From the cell containing the given text, extract its center point as (X, Y) coordinate. 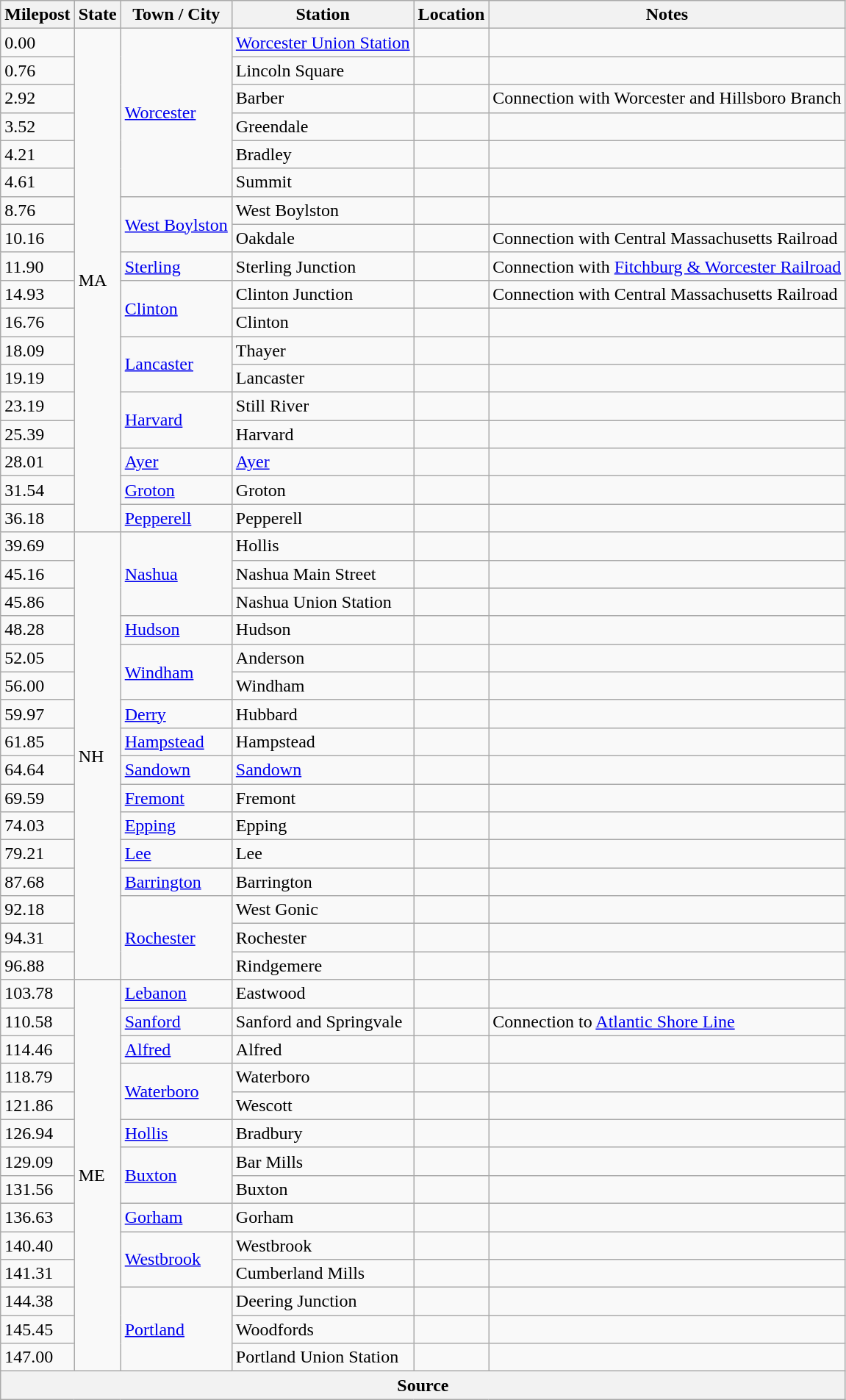
Deering Junction (323, 1302)
Sanford (176, 1022)
129.09 (37, 1161)
136.63 (37, 1217)
Location (451, 15)
0.00 (37, 43)
Connection with Fitchburg & Worcester Railroad (667, 266)
61.85 (37, 742)
Notes (667, 15)
31.54 (37, 490)
94.31 (37, 938)
45.16 (37, 574)
64.64 (37, 769)
39.69 (37, 546)
Bradley (323, 154)
2.92 (37, 98)
Barber (323, 98)
Connection with Worcester and Hillsboro Branch (667, 98)
131.56 (37, 1189)
74.03 (37, 826)
Wescott (323, 1105)
18.09 (37, 351)
Eastwood (323, 994)
Lebanon (176, 994)
Anderson (323, 658)
Lincoln Square (323, 71)
Woodfords (323, 1329)
10.16 (37, 238)
114.46 (37, 1049)
48.28 (37, 630)
Rindgemere (323, 966)
121.86 (37, 1105)
Sanford and Springvale (323, 1022)
Bar Mills (323, 1161)
Town / City (176, 15)
Thayer (323, 351)
16.76 (37, 322)
118.79 (37, 1077)
145.45 (37, 1329)
Worcester (176, 112)
59.97 (37, 714)
140.40 (37, 1246)
56.00 (37, 686)
Greendale (323, 126)
8.76 (37, 210)
Connection to Atlantic Shore Line (667, 1022)
25.39 (37, 434)
79.21 (37, 854)
52.05 (37, 658)
Derry (176, 714)
Summit (323, 182)
Sterling (176, 266)
87.68 (37, 882)
ME (97, 1176)
MA (97, 281)
Portland Union Station (323, 1357)
28.01 (37, 462)
Station (323, 15)
14.93 (37, 294)
Still River (323, 406)
Source (423, 1385)
Nashua Main Street (323, 574)
36.18 (37, 518)
110.58 (37, 1022)
45.86 (37, 602)
69.59 (37, 797)
Milepost (37, 15)
Bradbury (323, 1133)
Portland (176, 1329)
4.21 (37, 154)
Clinton Junction (323, 294)
11.90 (37, 266)
Hubbard (323, 714)
4.61 (37, 182)
Cumberland Mills (323, 1274)
96.88 (37, 966)
NH (97, 755)
3.52 (37, 126)
103.78 (37, 994)
Nashua Union Station (323, 602)
147.00 (37, 1357)
19.19 (37, 378)
23.19 (37, 406)
126.94 (37, 1133)
Worcester Union Station (323, 43)
141.31 (37, 1274)
0.76 (37, 71)
Nashua (176, 574)
State (97, 15)
Sterling Junction (323, 266)
West Gonic (323, 910)
92.18 (37, 910)
144.38 (37, 1302)
Oakdale (323, 238)
